Pinpoint the cell where the given text exists, returning its [X, Y] midpoint coordinate. 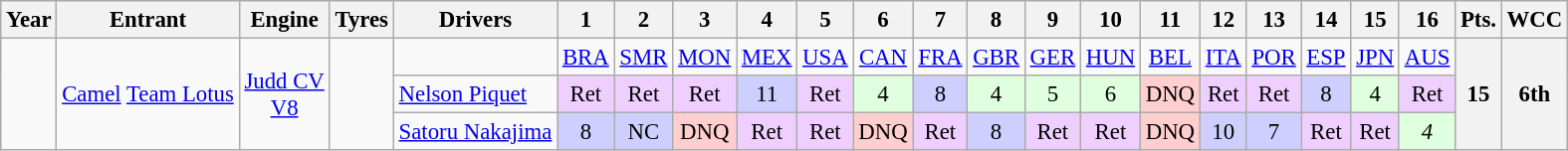
BRA [585, 58]
9 [1052, 20]
12 [1223, 20]
WCC [1534, 20]
1 [585, 20]
GER [1052, 58]
3 [705, 20]
JPN [1376, 58]
CAN [883, 58]
Pts. [1479, 20]
POR [1274, 58]
13 [1274, 20]
GBR [996, 58]
Camel Team Lotus [147, 95]
Tyres [361, 20]
Engine [285, 20]
Drivers [475, 20]
FRA [940, 58]
6th [1534, 95]
AUS [1427, 58]
ITA [1223, 58]
NC [643, 132]
MEX [767, 58]
Satoru Nakajima [475, 132]
Nelson Piquet [475, 94]
Entrant [147, 20]
HUN [1110, 58]
SMR [643, 58]
16 [1427, 20]
USA [825, 58]
ESP [1326, 58]
14 [1326, 20]
BEL [1170, 58]
Judd CVV8 [285, 95]
Year [29, 20]
MON [705, 58]
2 [643, 20]
